Return (x, y) of the center of cell containing provided text 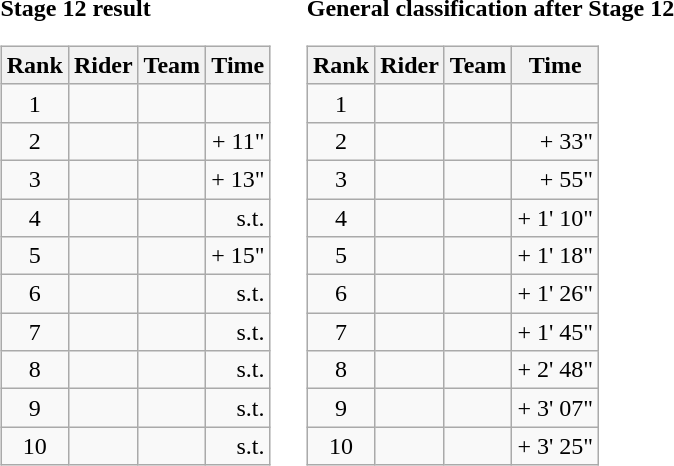
+ 3' 25" (556, 446)
+ 33" (556, 141)
+ 11" (238, 141)
+ 1' 45" (556, 332)
+ 15" (238, 256)
+ 3' 07" (556, 408)
+ 55" (556, 179)
+ 1' 26" (556, 294)
+ 1' 18" (556, 256)
+ 13" (238, 179)
+ 2' 48" (556, 370)
+ 1' 10" (556, 217)
